Locate the cell with the specified text and output its (X, Y) center coordinate. 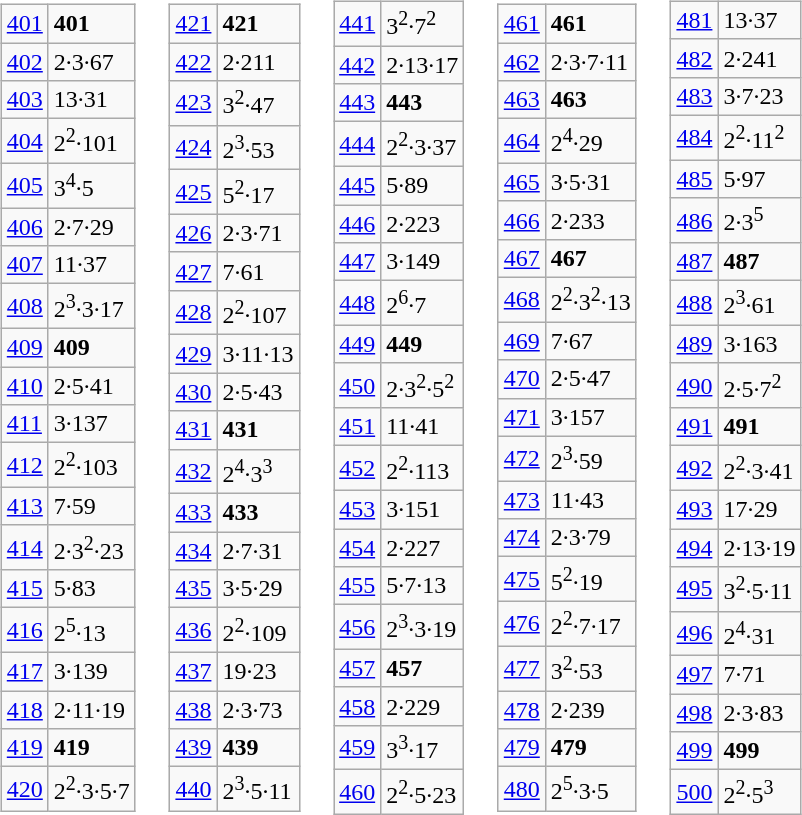
425 (194, 192)
418 (24, 709)
2·7·31 (258, 551)
2·5·47 (590, 379)
489 (694, 344)
405 (24, 186)
410 (24, 386)
484 (694, 138)
2·13·17 (422, 65)
2·211 (258, 62)
2·5·72 (760, 386)
11·41 (422, 427)
452 (358, 468)
422 (194, 62)
456 (358, 628)
455 (358, 586)
2·3·7·11 (590, 62)
2·7·29 (92, 227)
480 (522, 790)
488 (694, 304)
441 (358, 24)
496 (694, 634)
22·107 (258, 312)
11·43 (590, 500)
469 (522, 341)
477 (522, 668)
432 (194, 472)
34·5 (92, 186)
451 (358, 427)
490 (694, 386)
23·53 (258, 148)
429 (194, 354)
485 (694, 179)
427 (194, 271)
2·3·73 (258, 709)
13·37 (760, 20)
32·5·11 (760, 590)
2·223 (422, 224)
22·3·41 (760, 468)
415 (24, 589)
22·109 (258, 630)
7·67 (590, 341)
22·101 (92, 142)
5·89 (422, 185)
22·113 (422, 468)
447 (358, 262)
402 (24, 62)
476 (522, 624)
26·7 (422, 304)
22·53 (760, 792)
3·163 (760, 344)
437 (194, 671)
459 (358, 748)
25·13 (92, 630)
23·5·11 (258, 790)
23·59 (590, 458)
22·3·37 (422, 144)
2·227 (422, 548)
414 (24, 548)
471 (522, 417)
7·59 (92, 506)
22·3·5·7 (92, 790)
22·32·13 (590, 300)
475 (522, 580)
24·31 (760, 634)
474 (522, 538)
442 (358, 65)
3·149 (422, 262)
32·53 (590, 668)
33·17 (422, 748)
481 (694, 20)
22·112 (760, 138)
446 (358, 224)
494 (694, 548)
2·13·19 (760, 548)
497 (694, 675)
404 (24, 142)
3·7·23 (760, 96)
435 (194, 589)
7·71 (760, 675)
445 (358, 185)
428 (194, 312)
495 (694, 590)
462 (522, 62)
492 (694, 468)
453 (358, 509)
424 (194, 148)
3·151 (422, 509)
11·37 (92, 265)
430 (194, 392)
2·11·19 (92, 709)
2·3·71 (258, 233)
465 (522, 182)
416 (24, 630)
436 (194, 630)
23·61 (760, 304)
2·3·83 (760, 713)
448 (358, 304)
440 (194, 790)
32·47 (258, 104)
52·17 (258, 192)
2·239 (590, 709)
2·233 (590, 220)
466 (522, 220)
2·3·67 (92, 62)
482 (694, 58)
22·103 (92, 466)
454 (358, 548)
417 (24, 671)
434 (194, 551)
468 (522, 300)
406 (24, 227)
2·5·41 (92, 386)
3·137 (92, 424)
2·5·43 (258, 392)
413 (24, 506)
3·139 (92, 671)
3·5·31 (590, 182)
7·61 (258, 271)
22·5·23 (422, 792)
483 (694, 96)
408 (24, 306)
13·31 (92, 100)
17·29 (760, 509)
426 (194, 233)
32·72 (422, 24)
2·32·52 (422, 386)
473 (522, 500)
3·5·29 (258, 589)
450 (358, 386)
23·3·19 (422, 628)
420 (24, 790)
5·83 (92, 589)
458 (358, 706)
23·3·17 (92, 306)
412 (24, 466)
5·7·13 (422, 586)
2·3·79 (590, 538)
470 (522, 379)
407 (24, 265)
464 (522, 142)
493 (694, 509)
2·35 (760, 220)
411 (24, 424)
2·32·23 (92, 548)
22·7·17 (590, 624)
3·11·13 (258, 354)
478 (522, 709)
19·23 (258, 671)
472 (522, 458)
3·157 (590, 417)
498 (694, 713)
438 (194, 709)
25·3·5 (590, 790)
2·229 (422, 706)
52·19 (590, 580)
460 (358, 792)
24·33 (258, 472)
444 (358, 144)
2·241 (760, 58)
423 (194, 104)
403 (24, 100)
24·29 (590, 142)
486 (694, 220)
500 (694, 792)
5·97 (760, 179)
